Extract the (x, y) coordinate from the center of the cell holding the provided text.  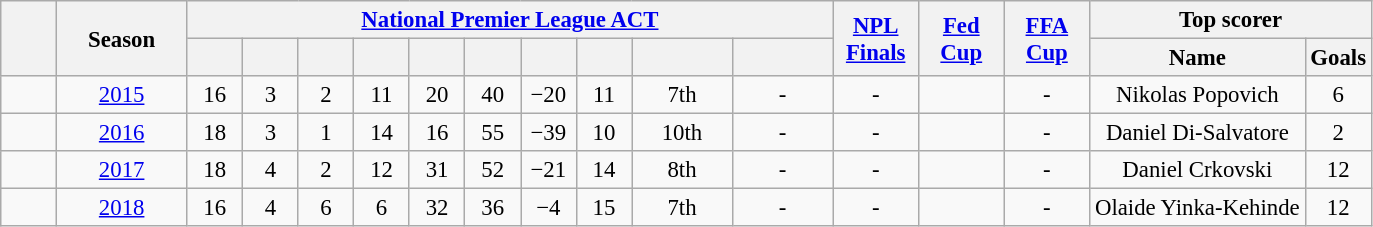
8th (682, 170)
10th (682, 133)
20 (437, 95)
1 (326, 133)
36 (493, 208)
Season (122, 38)
−21 (548, 170)
FFACup (1047, 38)
2015 (122, 95)
10 (604, 133)
Nikolas Popovich (1198, 95)
52 (493, 170)
−4 (548, 208)
FedCup (961, 38)
15 (604, 208)
2017 (122, 170)
32 (437, 208)
55 (493, 133)
NPLFinals (876, 38)
2016 (122, 133)
2018 (122, 208)
Top scorer (1231, 20)
Olaide Yinka-Kehinde (1198, 208)
40 (493, 95)
Goals (1338, 58)
Name (1198, 58)
31 (437, 170)
−20 (548, 95)
−39 (548, 133)
Daniel Di-Salvatore (1198, 133)
National Premier League ACT (510, 20)
Daniel Crkovski (1198, 170)
